For the text-containing cell, return its midpoint in [x, y] coordinate format. 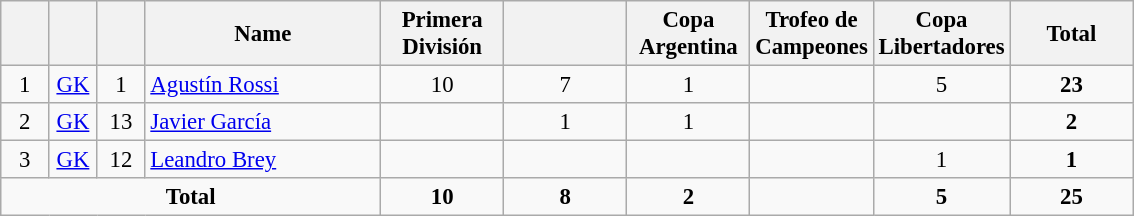
3 [25, 160]
Agustín Rossi [263, 85]
Primera División [442, 34]
Copa Argentina [688, 34]
8 [566, 197]
25 [1072, 197]
7 [566, 85]
23 [1072, 85]
Trofeo de Campeones [812, 34]
Copa Libertadores [942, 34]
Leandro Brey [263, 160]
Name [263, 34]
13 [121, 122]
12 [121, 160]
Javier García [263, 122]
